Determine the (X, Y) coordinate at the center of the cell enclosing the given text.  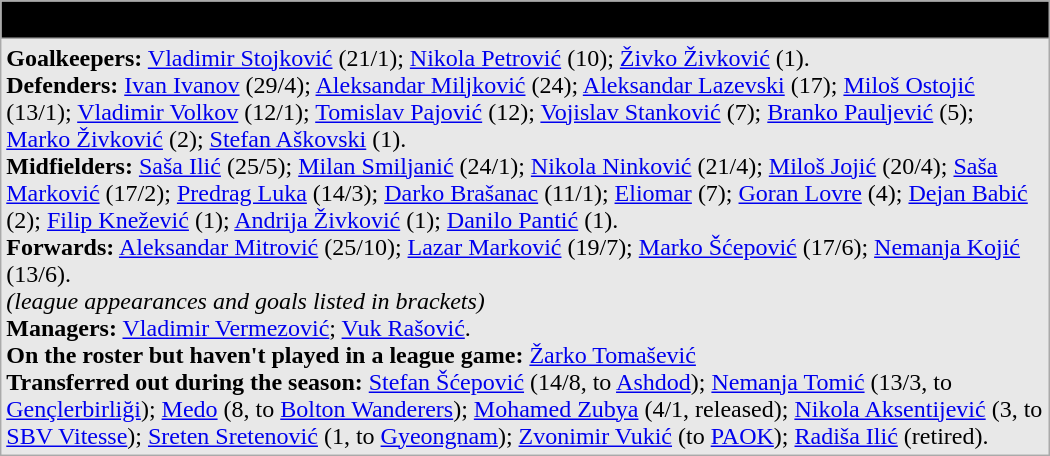
FK Partizan (525, 20)
